From the cell containing the given text, extract its center point as [X, Y] coordinate. 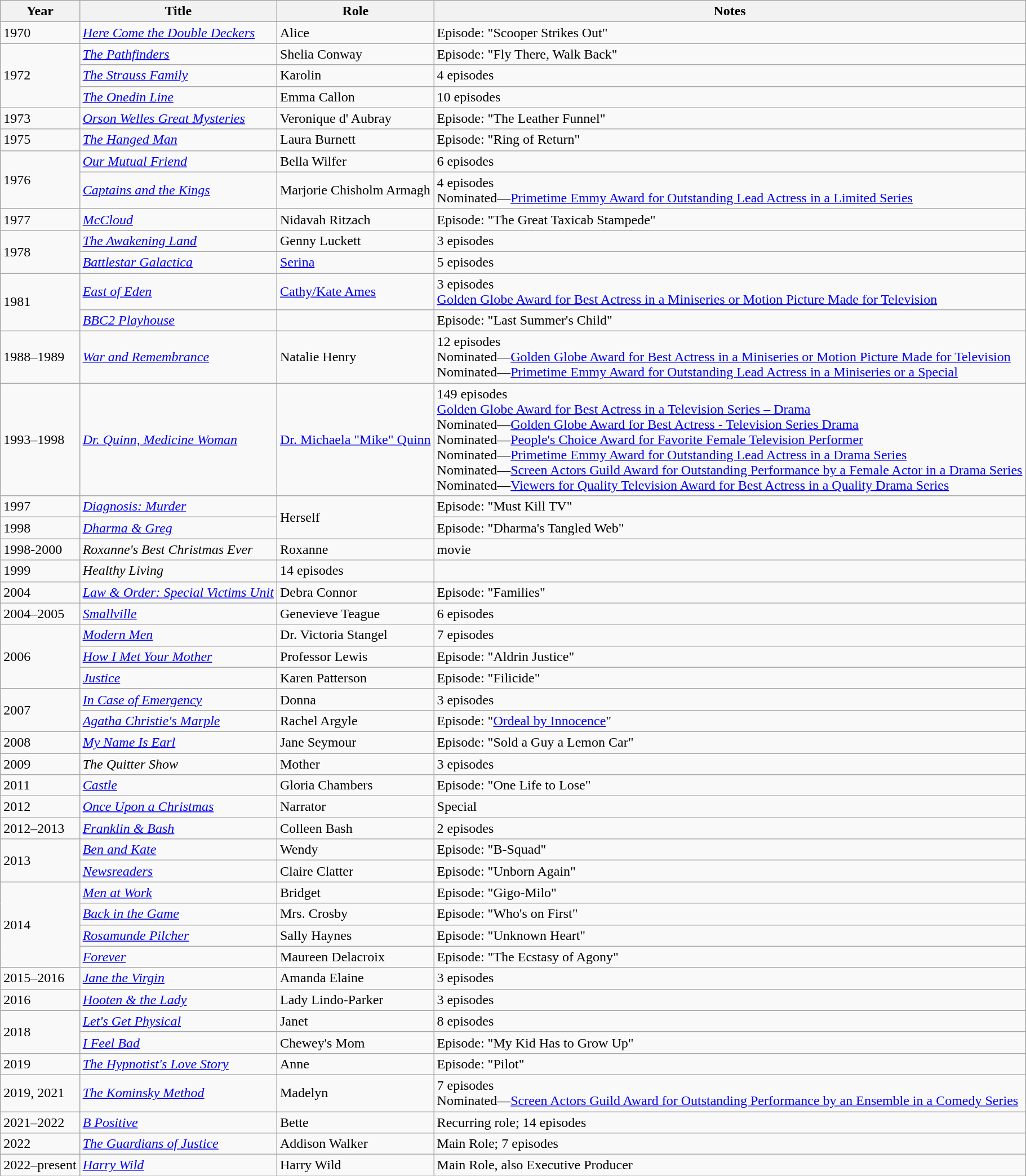
Episode: "Unborn Again" [730, 871]
Episode: "Dharma's Tangled Web" [730, 528]
1978 [40, 251]
7 episodes [730, 635]
Men at Work [178, 893]
Mrs. Crosby [355, 914]
Episode: "Families" [730, 592]
Franklin & Bash [178, 828]
Rachel Argyle [355, 721]
Main Role, also Executive Producer [730, 1165]
Episode: "The Leather Funnel" [730, 118]
Cathy/Kate Ames [355, 291]
5 episodes [730, 262]
1975 [40, 140]
7 episodes Nominated—Screen Actors Guild Award for Outstanding Performance by an Ensemble in a Comedy Series [730, 1093]
Sally Haynes [355, 935]
1993–1998 [40, 440]
Marjorie Chisholm Armagh [355, 190]
Year [40, 11]
Episode: "Pilot" [730, 1064]
Ben and Kate [178, 850]
Episode: "Fly There, Walk Back" [730, 54]
Karen Patterson [355, 678]
Here Come the Double Deckers [178, 33]
Lady Lindo-Parker [355, 1000]
1988–1989 [40, 357]
Claire Clatter [355, 871]
Episode: "Last Summer's Child" [730, 321]
1973 [40, 118]
Emma Callon [355, 97]
Title [178, 11]
East of Eden [178, 291]
2012–2013 [40, 828]
Bridget [355, 893]
Shelia Conway [355, 54]
1970 [40, 33]
I Feel Bad [178, 1042]
Notes [730, 11]
The Pathfinders [178, 54]
Episode: "Sold a Guy a Lemon Car" [730, 742]
Episode: "Aldrin Justice" [730, 656]
Role [355, 11]
Bella Wilfer [355, 161]
2019 [40, 1064]
Narrator [355, 807]
Episode: "Must Kill TV" [730, 507]
Modern Men [178, 635]
Karolin [355, 76]
8 episodes [730, 1021]
Recurring role; 14 episodes [730, 1122]
Smallville [178, 614]
Castle [178, 786]
The Strauss Family [178, 76]
Let's Get Physical [178, 1021]
2022 [40, 1144]
2022–present [40, 1165]
Law & Order: Special Victims Unit [178, 592]
2 episodes [730, 828]
Genny Luckett [355, 241]
2004 [40, 592]
Episode: "The Ecstasy of Agony" [730, 957]
The Onedin Line [178, 97]
How I Met Your Mother [178, 656]
2009 [40, 764]
1976 [40, 179]
Amanda Elaine [355, 978]
Gloria Chambers [355, 786]
Madelyn [355, 1093]
McCloud [178, 219]
Rosamunde Pilcher [178, 935]
Special [730, 807]
Agatha Christie's Marple [178, 721]
Herself [355, 517]
2011 [40, 786]
Our Mutual Friend [178, 161]
The Hanged Man [178, 140]
B Positive [178, 1122]
Natalie Henry [355, 357]
The Guardians of Justice [178, 1144]
2007 [40, 710]
Addison Walker [355, 1144]
Jane Seymour [355, 742]
Donna [355, 699]
1998-2000 [40, 549]
Veronique d' Aubray [355, 118]
Episode: "Filicide" [730, 678]
2018 [40, 1032]
The Kominsky Method [178, 1093]
movie [730, 549]
Main Role; 7 episodes [730, 1144]
1998 [40, 528]
Nidavah Ritzach [355, 219]
2015–2016 [40, 978]
Jane the Virgin [178, 978]
Serina [355, 262]
2008 [40, 742]
1981 [40, 302]
Captains and the Kings [178, 190]
Battlestar Galactica [178, 262]
1997 [40, 507]
2006 [40, 656]
War and Remembrance [178, 357]
Justice [178, 678]
Professor Lewis [355, 656]
3 episodes Golden Globe Award for Best Actress in a Miniseries or Motion Picture Made for Television [730, 291]
Colleen Bash [355, 828]
4 episodes [730, 76]
Episode: "Gigo-Milo" [730, 893]
Orson Welles Great Mysteries [178, 118]
Genevieve Teague [355, 614]
4 episodes Nominated—Primetime Emmy Award for Outstanding Lead Actress in a Limited Series [730, 190]
Anne [355, 1064]
2012 [40, 807]
Episode: "B-Squad" [730, 850]
Dr. Michaela "Mike" Quinn [355, 440]
Episode: "Ordeal by Innocence" [730, 721]
In Case of Emergency [178, 699]
2016 [40, 1000]
Laura Burnett [355, 140]
Episode: "The Great Taxicab Stampede" [730, 219]
Healthy Living [178, 571]
1977 [40, 219]
1972 [40, 76]
The Quitter Show [178, 764]
Episode: "Unknown Heart" [730, 935]
Dr. Quinn, Medicine Woman [178, 440]
Alice [355, 33]
My Name Is Earl [178, 742]
Hooten & the Lady [178, 1000]
Once Upon a Christmas [178, 807]
2013 [40, 860]
Debra Connor [355, 592]
Back in the Game [178, 914]
Bette [355, 1122]
Dharma & Greg [178, 528]
Roxanne [355, 549]
Diagnosis: Murder [178, 507]
Mother [355, 764]
Chewey's Mom [355, 1042]
10 episodes [730, 97]
14 episodes [355, 571]
Episode: "Scooper Strikes Out" [730, 33]
2019, 2021 [40, 1093]
Episode: "Ring of Return" [730, 140]
2014 [40, 925]
1999 [40, 571]
Newsreaders [178, 871]
Episode: "Who's on First" [730, 914]
Janet [355, 1021]
Roxanne's Best Christmas Ever [178, 549]
Episode: "My Kid Has to Grow Up" [730, 1042]
Maureen Delacroix [355, 957]
Dr. Victoria Stangel [355, 635]
2021–2022 [40, 1122]
2004–2005 [40, 614]
Episode: "One Life to Lose" [730, 786]
The Awakening Land [178, 241]
BBC2 Playhouse [178, 321]
Wendy [355, 850]
The Hypnotist's Love Story [178, 1064]
Forever [178, 957]
